Extract the (x, y) coordinate from the center of the cell holding the provided text.  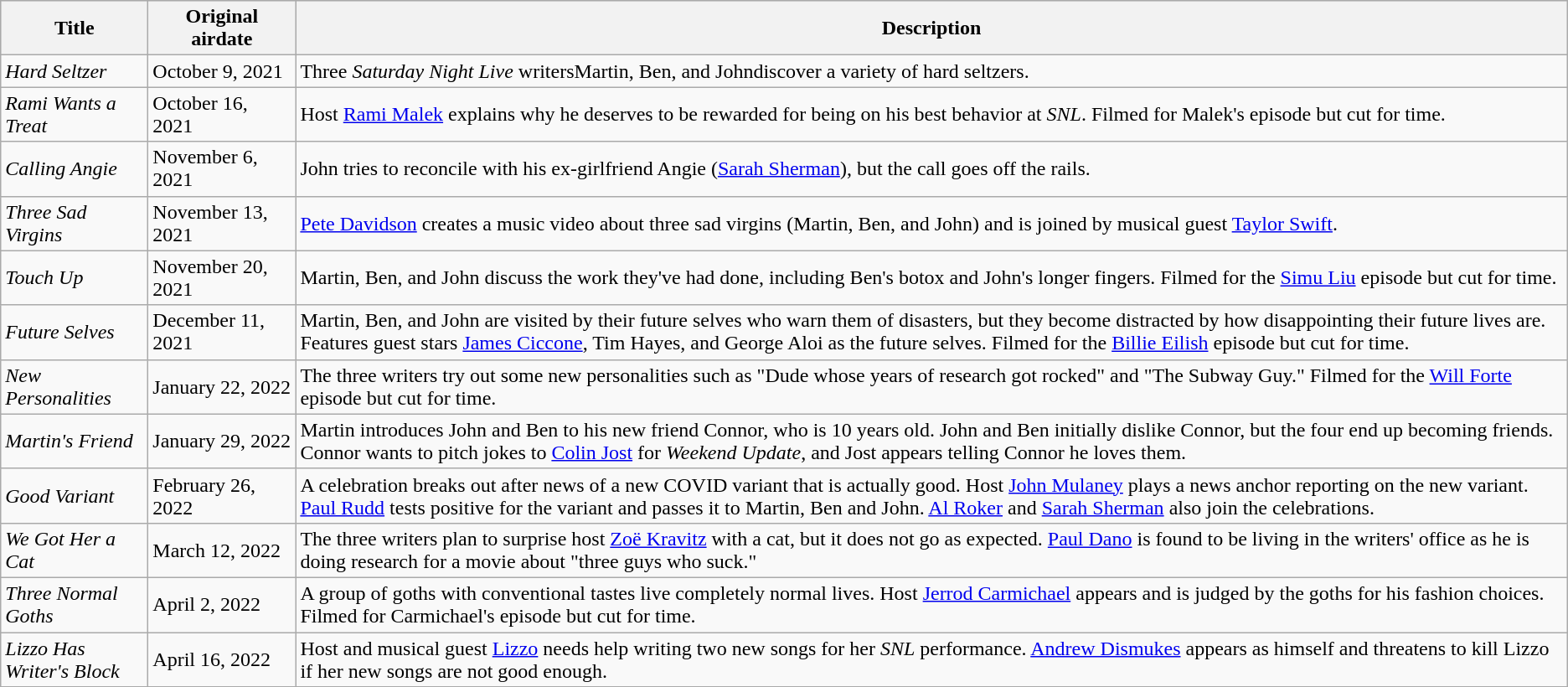
April 16, 2022 (222, 659)
Host Rami Malek explains why he deserves to be rewarded for being on his best behavior at SNL. Filmed for Malek's episode but cut for time. (931, 114)
We Got Her a Cat (75, 550)
Touch Up (75, 278)
Lizzo Has Writer's Block (75, 659)
October 16, 2021 (222, 114)
November 13, 2021 (222, 223)
October 9, 2021 (222, 71)
April 2, 2022 (222, 605)
February 26, 2022 (222, 496)
November 20, 2021 (222, 278)
Future Selves (75, 332)
Description (931, 28)
January 22, 2022 (222, 387)
Three Normal Goths (75, 605)
New Personalities (75, 387)
Three Sad Virgins (75, 223)
Good Variant (75, 496)
December 11, 2021 (222, 332)
Title (75, 28)
Rami Wants a Treat (75, 114)
John tries to reconcile with his ex-girlfriend Angie (Sarah Sherman), but the call goes off the rails. (931, 169)
Three Saturday Night Live writersMartin, Ben, and Johndiscover a variety of hard seltzers. (931, 71)
November 6, 2021 (222, 169)
Hard Seltzer (75, 71)
Martin's Friend (75, 441)
Pete Davidson creates a music video about three sad virgins (Martin, Ben, and John) and is joined by musical guest Taylor Swift. (931, 223)
March 12, 2022 (222, 550)
Original airdate (222, 28)
Calling Angie (75, 169)
January 29, 2022 (222, 441)
